Extract the (X, Y) coordinate from the center of the cell holding the provided text.  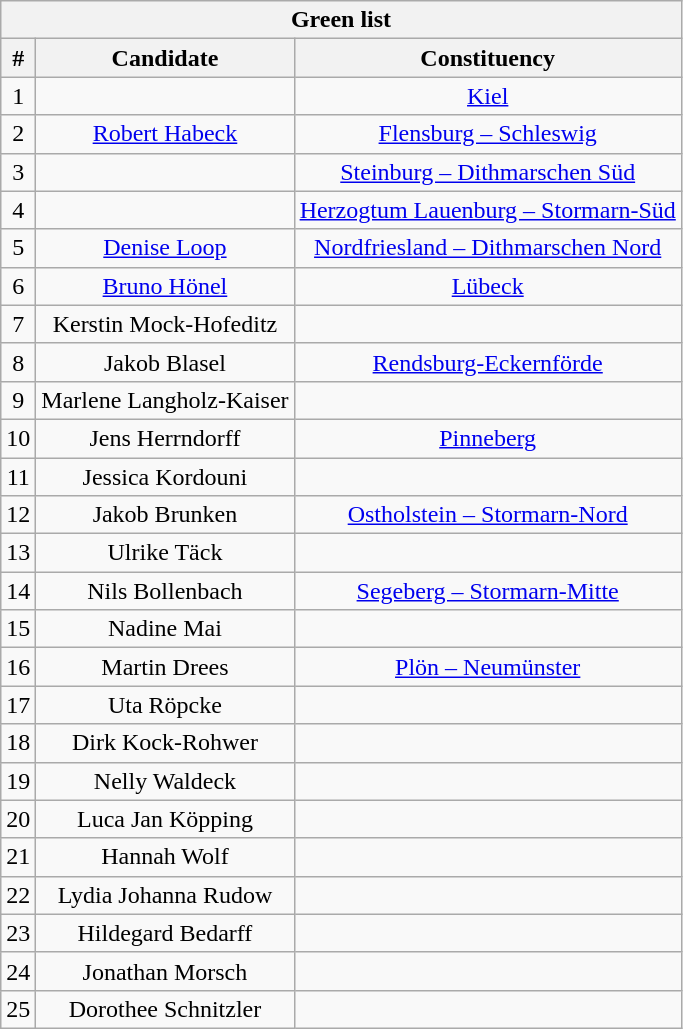
5 (18, 248)
23 (18, 933)
10 (18, 438)
Robert Habeck (165, 134)
Marlene Langholz-Kaiser (165, 400)
Nelly Waldeck (165, 781)
Hannah Wolf (165, 857)
24 (18, 971)
Nils Bollenbach (165, 591)
16 (18, 667)
Bruno Hönel (165, 286)
20 (18, 819)
Constituency (488, 58)
Steinburg – Dithmarschen Süd (488, 172)
7 (18, 324)
3 (18, 172)
Nadine Mai (165, 629)
22 (18, 895)
Rendsburg-Eckernförde (488, 362)
Jonathan Morsch (165, 971)
Ostholstein – Stormarn-Nord (488, 515)
Luca Jan Köpping (165, 819)
Kiel (488, 96)
19 (18, 781)
2 (18, 134)
18 (18, 743)
21 (18, 857)
Ulrike Täck (165, 553)
Denise Loop (165, 248)
Jakob Blasel (165, 362)
6 (18, 286)
Kerstin Mock-Hofeditz (165, 324)
Jessica Kordouni (165, 477)
Jakob Brunken (165, 515)
Plön – Neumünster (488, 667)
Flensburg – Schleswig (488, 134)
Green list (342, 20)
Lydia Johanna Rudow (165, 895)
Lübeck (488, 286)
Uta Röpcke (165, 705)
1 (18, 96)
9 (18, 400)
Herzogtum Lauenburg – Stormarn-Süd (488, 210)
Hildegard Bedarff (165, 933)
13 (18, 553)
Pinneberg (488, 438)
4 (18, 210)
Nordfriesland – Dithmarschen Nord (488, 248)
15 (18, 629)
# (18, 58)
Jens Herrndorff (165, 438)
Martin Drees (165, 667)
Candidate (165, 58)
8 (18, 362)
14 (18, 591)
17 (18, 705)
12 (18, 515)
Segeberg – Stormarn-Mitte (488, 591)
25 (18, 1009)
Dirk Kock-Rohwer (165, 743)
Dorothee Schnitzler (165, 1009)
11 (18, 477)
